Capture the cell that displays the provided text and extract its [x, y] central coordinate. 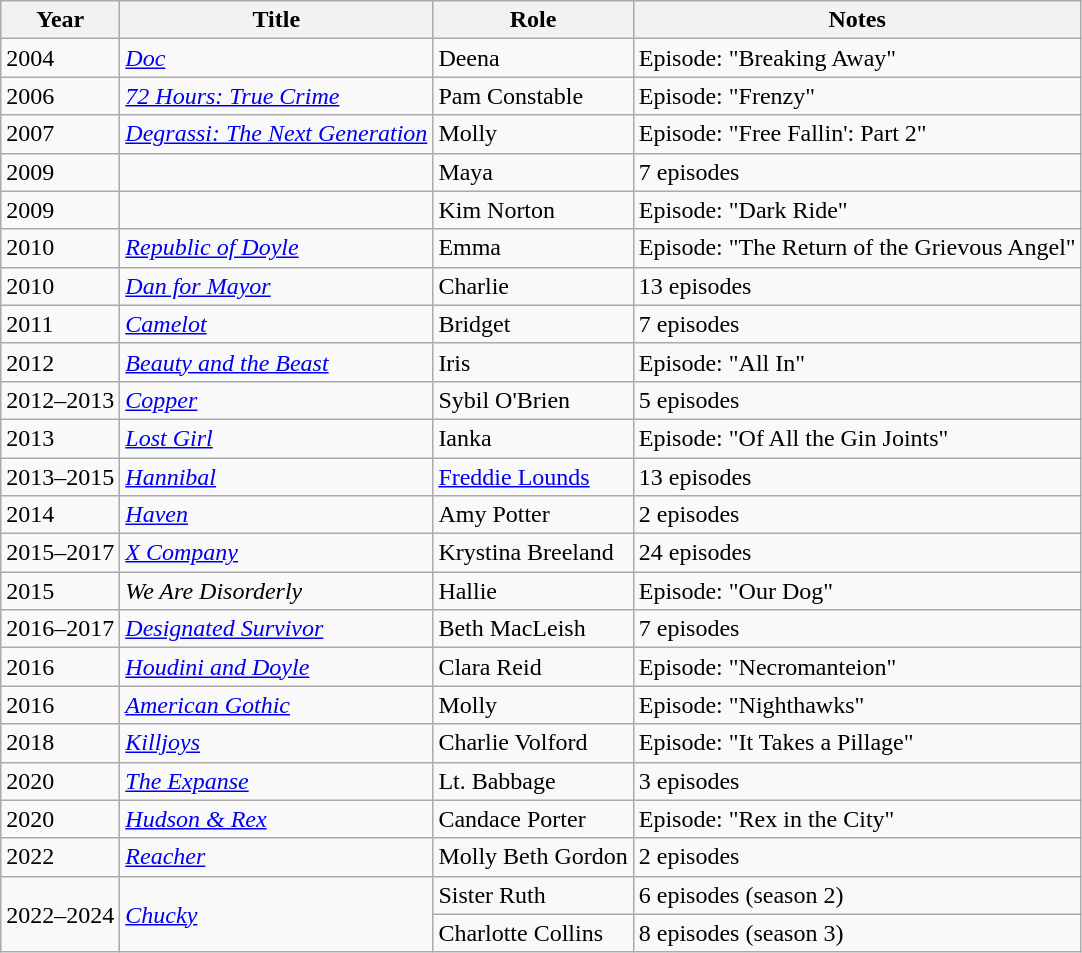
Maya [533, 172]
Pam Constable [533, 96]
Freddie Lounds [533, 477]
Episode: "It Takes a Pillage" [857, 743]
Candace Porter [533, 819]
Bridget [533, 324]
Kim Norton [533, 210]
Sybil O'Brien [533, 400]
The Expanse [276, 781]
2018 [60, 743]
2013 [60, 438]
2012–2013 [60, 400]
Deena [533, 58]
Beth MacLeish [533, 629]
We Are Disorderly [276, 591]
Episode: "Rex in the City" [857, 819]
Episode: "Of All the Gin Joints" [857, 438]
Episode: "Nighthawks" [857, 705]
Houdini and Doyle [276, 667]
X Company [276, 553]
Hallie [533, 591]
Episode: "Breaking Away" [857, 58]
Role [533, 20]
2004 [60, 58]
Beauty and the Beast [276, 362]
American Gothic [276, 705]
6 episodes (season 2) [857, 895]
2022–2024 [60, 914]
2011 [60, 324]
Molly Beth Gordon [533, 857]
Lost Girl [276, 438]
Emma [533, 248]
2016–2017 [60, 629]
2006 [60, 96]
Designated Survivor [276, 629]
Hudson & Rex [276, 819]
2007 [60, 134]
Haven [276, 515]
Year [60, 20]
Episode: "Our Dog" [857, 591]
Episode: "Necromanteion" [857, 667]
Charlie [533, 286]
2012 [60, 362]
Charlie Volford [533, 743]
2013–2015 [60, 477]
Iris [533, 362]
Ianka [533, 438]
Episode: "All In" [857, 362]
Republic of Doyle [276, 248]
Charlotte Collins [533, 933]
Hannibal [276, 477]
Killjoys [276, 743]
2015 [60, 591]
2015–2017 [60, 553]
2014 [60, 515]
Dan for Mayor [276, 286]
Degrassi: The Next Generation [276, 134]
Amy Potter [533, 515]
Episode: "Dark Ride" [857, 210]
Lt. Babbage [533, 781]
8 episodes (season 3) [857, 933]
Episode: "Free Fallin': Part 2" [857, 134]
Sister Ruth [533, 895]
Copper [276, 400]
Doc [276, 58]
Clara Reid [533, 667]
Episode: "Frenzy" [857, 96]
Chucky [276, 914]
Notes [857, 20]
Title [276, 20]
Episode: "The Return of the Grievous Angel" [857, 248]
Krystina Breeland [533, 553]
Reacher [276, 857]
72 Hours: True Crime [276, 96]
2022 [60, 857]
5 episodes [857, 400]
3 episodes [857, 781]
Camelot [276, 324]
24 episodes [857, 553]
